For the text-containing cell, return its midpoint in [X, Y] coordinate format. 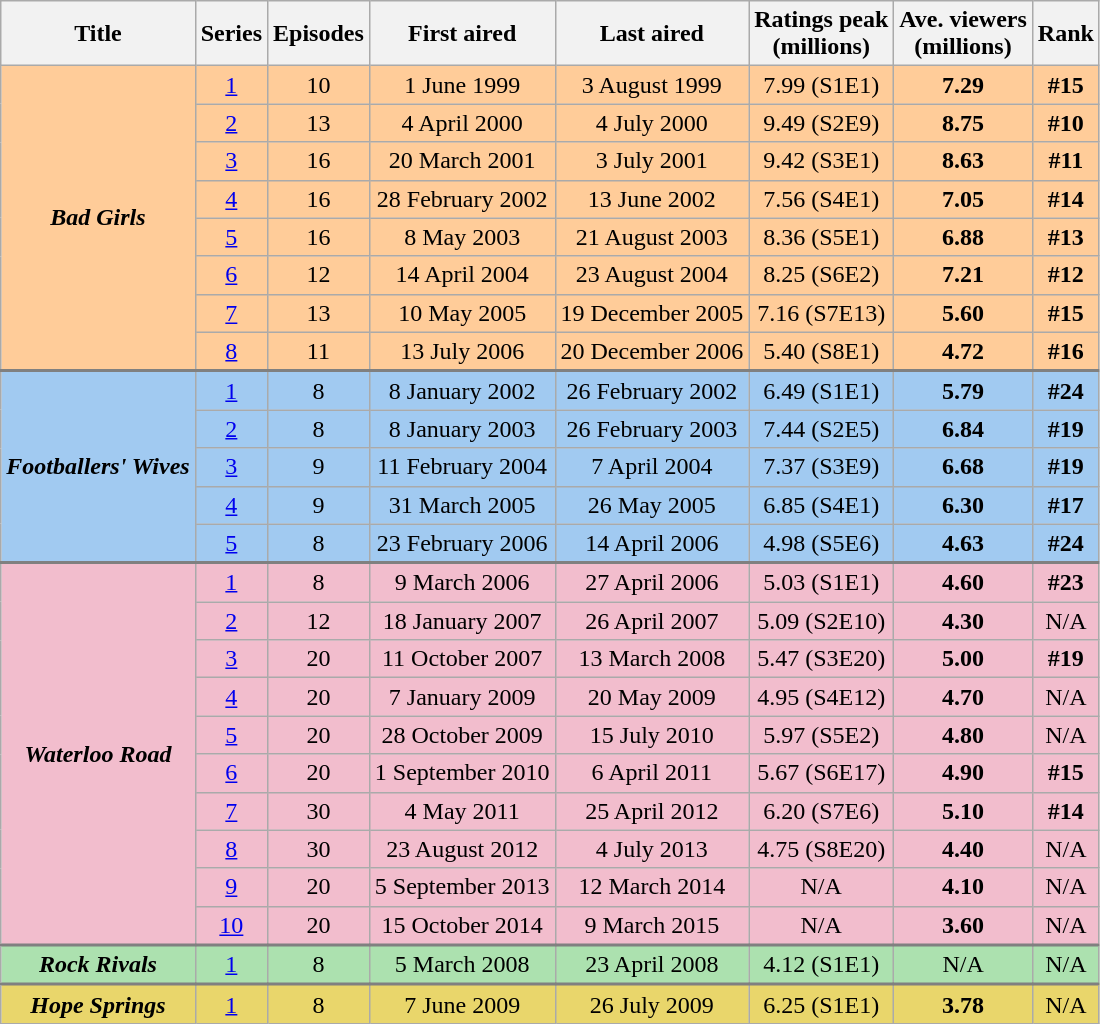
Rock Rivals [98, 965]
First aired [462, 34]
5.67 (S6E17) [822, 773]
#12 [1066, 275]
7.99 (S1E1) [822, 85]
8.63 [964, 161]
4.63 [964, 544]
13 June 2002 [652, 199]
4.95 (S4E12) [822, 697]
4 April 2000 [462, 123]
31 March 2005 [462, 505]
Hope Springs [98, 1004]
4 July 2013 [652, 849]
14 April 2006 [652, 544]
Footballers' Wives [98, 467]
26 April 2007 [652, 621]
21 August 2003 [652, 237]
7.21 [964, 275]
23 August 2004 [652, 275]
9 March 2015 [652, 926]
14 April 2004 [462, 275]
7 June 2009 [462, 1004]
5 March 2008 [462, 965]
6.49 (S1E1) [822, 390]
Title [98, 34]
26 July 2009 [652, 1004]
3.60 [964, 926]
5.40 (S8E1) [822, 352]
4.30 [964, 621]
15 July 2010 [652, 735]
5.47 (S3E20) [822, 659]
9 March 2006 [462, 582]
4.80 [964, 735]
23 April 2008 [652, 965]
25 April 2012 [652, 811]
3 July 2001 [652, 161]
13 March 2008 [652, 659]
10 May 2005 [462, 313]
7 April 2004 [652, 467]
7.16 (S7E13) [822, 313]
Rank [1066, 34]
Ave. viewers(millions) [964, 34]
6.85 (S4E1) [822, 505]
8 January 2002 [462, 390]
11 October 2007 [462, 659]
Episodes [319, 34]
6.68 [964, 467]
4 July 2000 [652, 123]
4.12 (S1E1) [822, 965]
26 May 2005 [652, 505]
26 February 2003 [652, 429]
4 May 2011 [462, 811]
23 February 2006 [462, 544]
5.60 [964, 313]
8.75 [964, 123]
4.60 [964, 582]
1 June 1999 [462, 85]
11 [319, 352]
28 February 2002 [462, 199]
#10 [1066, 123]
4.75 (S8E20) [822, 849]
Series [231, 34]
26 February 2002 [652, 390]
6.20 (S7E6) [822, 811]
Last aired [652, 34]
6.30 [964, 505]
6.84 [964, 429]
5.00 [964, 659]
1 September 2010 [462, 773]
7 January 2009 [462, 697]
Waterloo Road [98, 754]
11 February 2004 [462, 467]
3.78 [964, 1004]
4.10 [964, 887]
9.42 (S3E1) [822, 161]
5.09 (S2E10) [822, 621]
#23 [1066, 582]
7.29 [964, 85]
5 September 2013 [462, 887]
5.79 [964, 390]
#11 [1066, 161]
3 August 1999 [652, 85]
Ratings peak (millions) [822, 34]
12 March 2014 [652, 887]
20 December 2006 [652, 352]
4.98 (S5E6) [822, 544]
20 March 2001 [462, 161]
#17 [1066, 505]
Bad Girls [98, 218]
#16 [1066, 352]
4.70 [964, 697]
4.90 [964, 773]
20 May 2009 [652, 697]
5.03 (S1E1) [822, 582]
23 August 2012 [462, 849]
7.37 (S3E9) [822, 467]
8 May 2003 [462, 237]
6.88 [964, 237]
6 April 2011 [652, 773]
7.44 (S2E5) [822, 429]
28 October 2009 [462, 735]
#13 [1066, 237]
18 January 2007 [462, 621]
13 July 2006 [462, 352]
9.49 (S2E9) [822, 123]
8 January 2003 [462, 429]
7.56 (S4E1) [822, 199]
15 October 2014 [462, 926]
5.10 [964, 811]
5.97 (S5E2) [822, 735]
27 April 2006 [652, 582]
4.40 [964, 849]
6.25 (S1E1) [822, 1004]
19 December 2005 [652, 313]
4.72 [964, 352]
7.05 [964, 199]
8.36 (S5E1) [822, 237]
8.25 (S6E2) [822, 275]
